Identify which cell holds the provided text, then report its [X, Y] central coordinate. 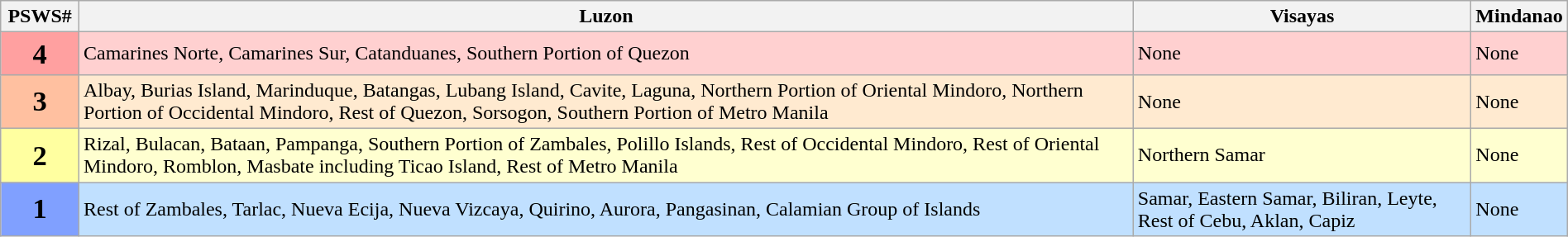
Mindanao [1519, 17]
1 [40, 208]
Camarines Norte, Camarines Sur, Catanduanes, Southern Portion of Quezon [605, 54]
Samar, Eastern Samar, Biliran, Leyte, Rest of Cebu, Aklan, Capiz [1302, 208]
4 [40, 54]
3 [40, 101]
Visayas [1302, 17]
Rest of Zambales, Tarlac, Nueva Ecija, Nueva Vizcaya, Quirino, Aurora, Pangasinan, Calamian Group of Islands [605, 208]
PSWS# [40, 17]
Luzon [605, 17]
Northern Samar [1302, 155]
2 [40, 155]
